Extract the (x, y) coordinate from the center of the cell holding the provided text.  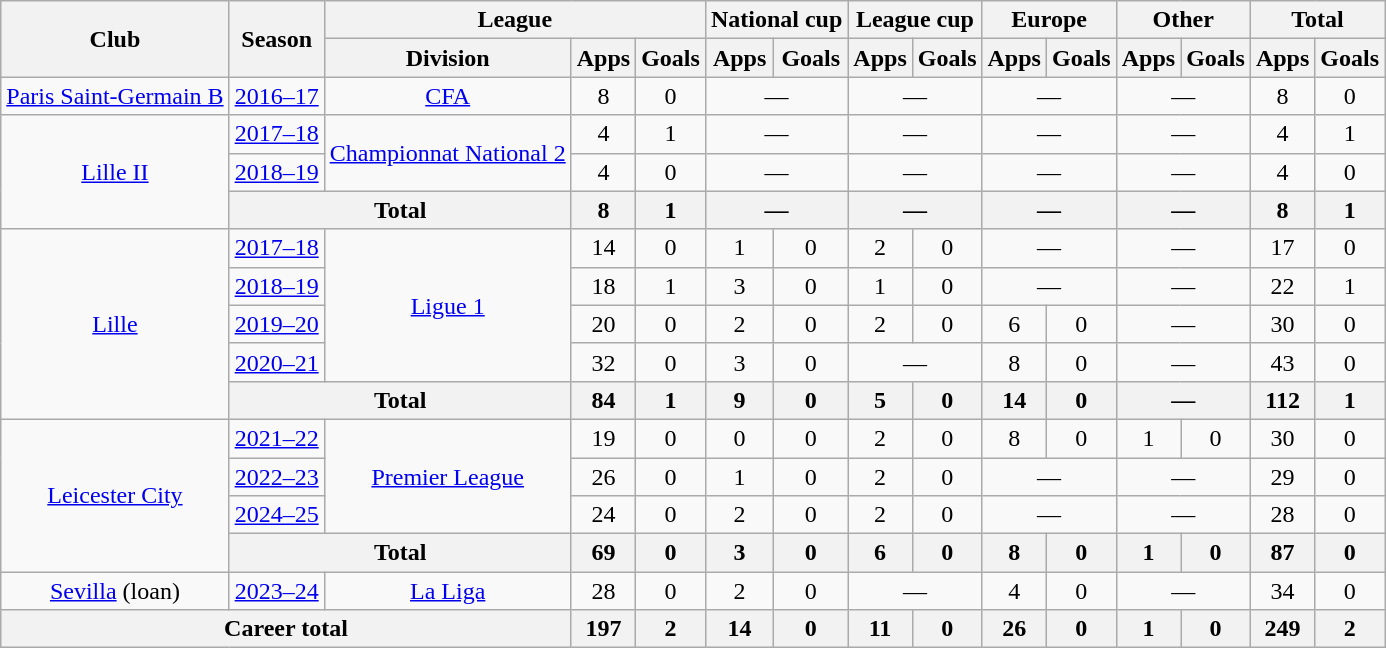
19 (603, 438)
11 (880, 629)
69 (603, 553)
2019–20 (276, 324)
Championnat National 2 (448, 153)
84 (603, 400)
5 (880, 400)
National cup (776, 20)
20 (603, 324)
87 (1282, 553)
249 (1282, 629)
9 (739, 400)
32 (603, 362)
2021–22 (276, 438)
League cup (915, 20)
Leicester City (115, 495)
2020–21 (276, 362)
2023–24 (276, 591)
2016–17 (276, 96)
112 (1282, 400)
2024–25 (276, 515)
Other (1183, 20)
197 (603, 629)
34 (1282, 591)
Paris Saint-Germain B (115, 96)
Sevilla (loan) (115, 591)
CFA (448, 96)
43 (1282, 362)
22 (1282, 286)
18 (603, 286)
Career total (286, 629)
Lille (115, 324)
League (514, 20)
Europe (1049, 20)
Lille II (115, 172)
Season (276, 39)
La Liga (448, 591)
29 (1282, 477)
Premier League (448, 476)
24 (603, 515)
2022–23 (276, 477)
Club (115, 39)
17 (1282, 248)
Ligue 1 (448, 305)
Division (448, 58)
